For the text-containing cell, return its midpoint in (x, y) coordinate format. 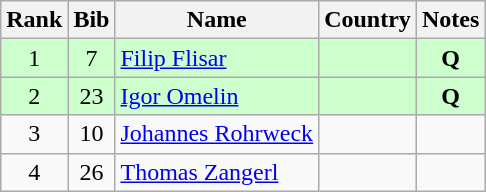
Johannes Rohrweck (217, 134)
7 (92, 58)
Country (368, 20)
10 (92, 134)
4 (34, 172)
2 (34, 96)
1 (34, 58)
Thomas Zangerl (217, 172)
Filip Flisar (217, 58)
26 (92, 172)
3 (34, 134)
Name (217, 20)
Igor Omelin (217, 96)
Rank (34, 20)
Bib (92, 20)
Notes (450, 20)
23 (92, 96)
